Search for the cell housing the specified text and yield its (x, y) center coordinate. 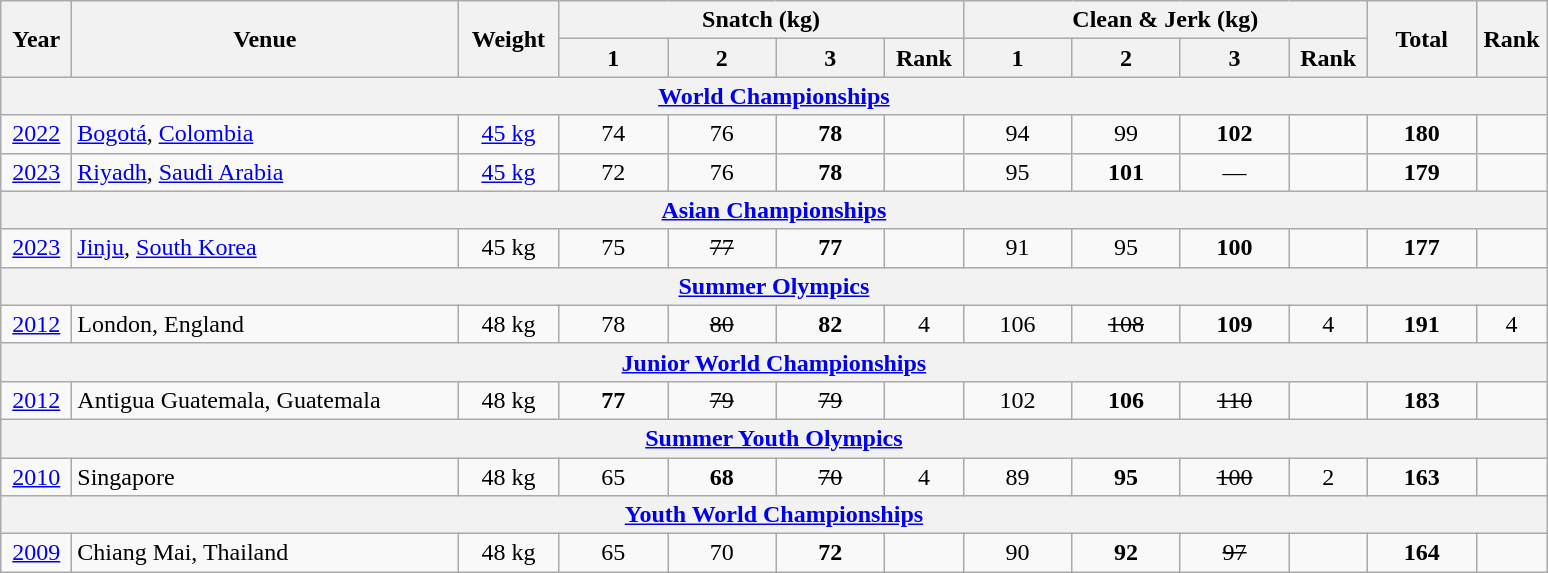
164 (1422, 553)
Weight (508, 39)
Jinju, South Korea (265, 248)
94 (1018, 134)
Chiang Mai, Thailand (265, 553)
2022 (36, 134)
Summer Youth Olympics (774, 438)
180 (1422, 134)
Snatch (kg) (761, 20)
Year (36, 39)
110 (1234, 400)
Youth World Championships (774, 515)
Bogotá, Colombia (265, 134)
97 (1234, 553)
Singapore (265, 477)
World Championships (774, 96)
179 (1422, 172)
109 (1234, 324)
Asian Championships (774, 210)
2010 (36, 477)
Summer Olympics (774, 286)
Antigua Guatemala, Guatemala (265, 400)
99 (1126, 134)
92 (1126, 553)
91 (1018, 248)
89 (1018, 477)
London, England (265, 324)
2009 (36, 553)
74 (614, 134)
177 (1422, 248)
82 (830, 324)
68 (722, 477)
101 (1126, 172)
80 (722, 324)
183 (1422, 400)
Total (1422, 39)
108 (1126, 324)
75 (614, 248)
191 (1422, 324)
Riyadh, Saudi Arabia (265, 172)
Venue (265, 39)
163 (1422, 477)
Junior World Championships (774, 362)
Clean & Jerk (kg) (1165, 20)
90 (1018, 553)
— (1234, 172)
